Return the [x, y] coordinate for the center point of the cell that contains the specified text.  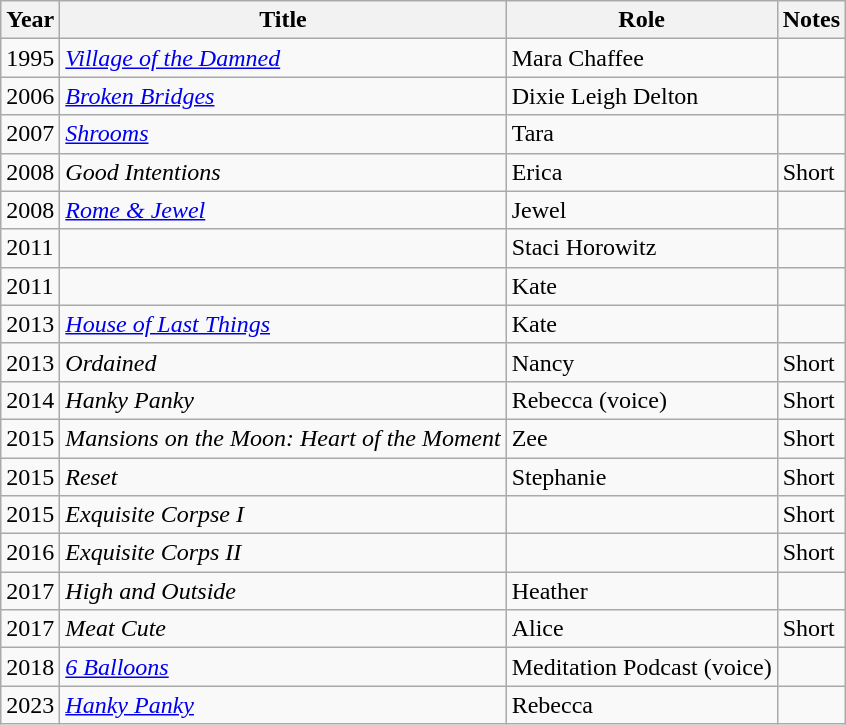
Ordained [283, 362]
Tara [642, 134]
2016 [30, 553]
Year [30, 20]
Rebecca [642, 705]
Alice [642, 629]
Staci Horowitz [642, 248]
Mara Chaffee [642, 58]
1995 [30, 58]
Erica [642, 172]
Stephanie [642, 477]
2007 [30, 134]
High and Outside [283, 591]
Role [642, 20]
Mansions on the Moon: Heart of the Moment [283, 438]
Title [283, 20]
Nancy [642, 362]
Reset [283, 477]
Exquisite Corpse I [283, 515]
Heather [642, 591]
2023 [30, 705]
2018 [30, 667]
Notes [811, 20]
Meditation Podcast (voice) [642, 667]
House of Last Things [283, 324]
Meat Cute [283, 629]
Exquisite Corps II [283, 553]
Zee [642, 438]
Village of the Damned [283, 58]
2006 [30, 96]
Rebecca (voice) [642, 400]
Jewel [642, 210]
2014 [30, 400]
Broken Bridges [283, 96]
Good Intentions [283, 172]
Dixie Leigh Delton [642, 96]
6 Balloons [283, 667]
Shrooms [283, 134]
Rome & Jewel [283, 210]
